Pinpoint the cell where the given text exists, returning its [x, y] midpoint coordinate. 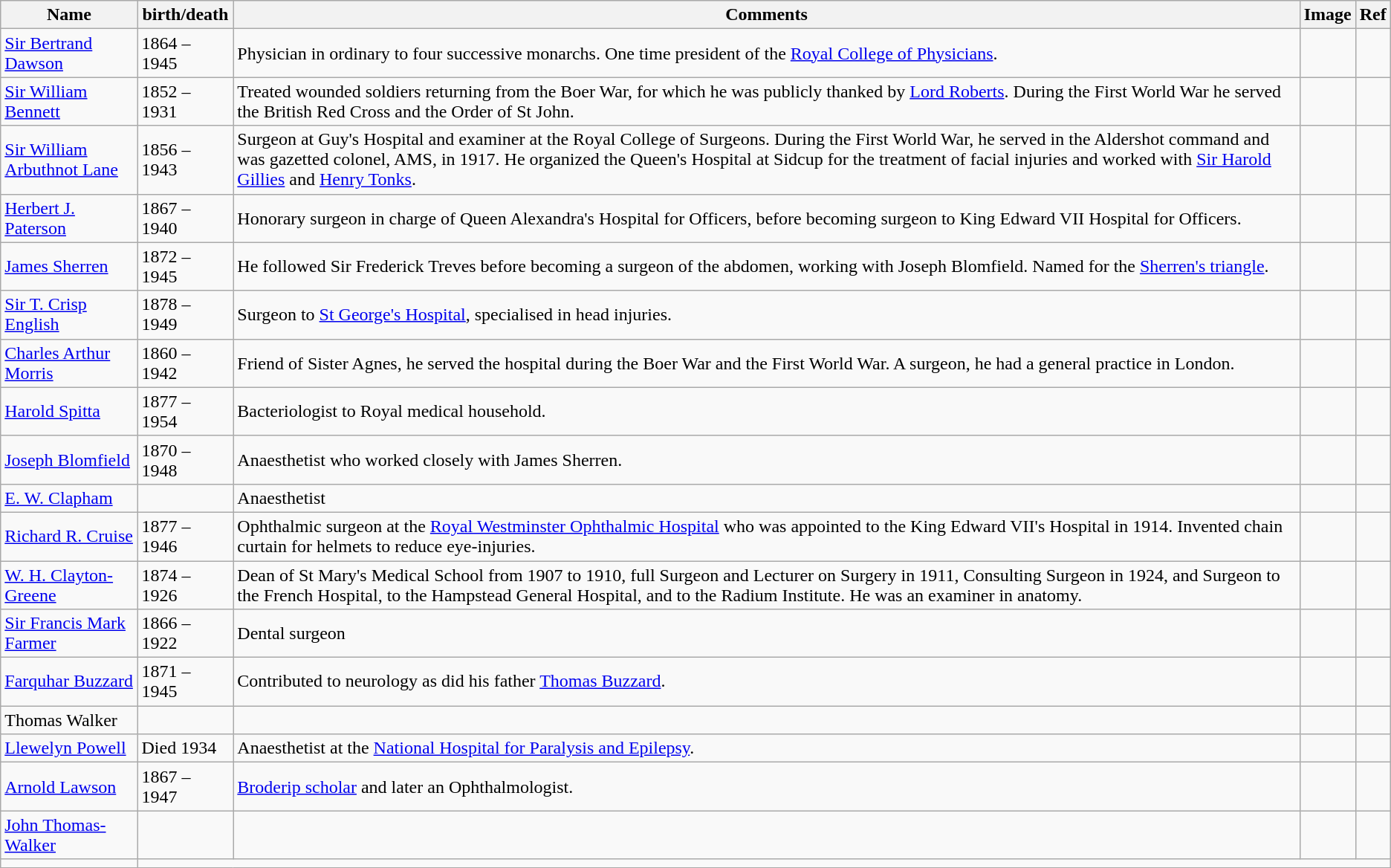
1860 – 1942 [186, 363]
E. W. Clapham [69, 498]
Comments [767, 15]
Ref [1373, 15]
Sir Bertrand Dawson [69, 54]
Anaesthetist who worked closely with James Sherren. [767, 459]
Harold Spitta [69, 412]
Bacteriologist to Royal medical household. [767, 412]
Richard R. Cruise [69, 537]
Charles Arthur Morris [69, 363]
1864 – 1945 [186, 54]
Honorary surgeon in charge of Queen Alexandra's Hospital for Officers, before becoming surgeon to King Edward VII Hospital for Officers. [767, 218]
1878 – 1949 [186, 315]
1867 – 1947 [186, 786]
1877 – 1954 [186, 412]
Surgeon to St George's Hospital, specialised in head injuries. [767, 315]
Farquhar Buzzard [69, 682]
He followed Sir Frederick Treves before becoming a surgeon of the abdomen, working with Joseph Blomfield. Named for the Sherren's triangle. [767, 266]
1867 – 1940 [186, 218]
W. H. Clayton-Greene [69, 584]
Llewelyn Powell [69, 748]
Physician in ordinary to four successive monarchs. One time president of the Royal College of Physicians. [767, 54]
Sir William Arbuthnot Lane [69, 160]
James Sherren [69, 266]
1866 – 1922 [186, 633]
1877 – 1946 [186, 537]
Thomas Walker [69, 720]
Herbert J. Paterson [69, 218]
John Thomas-Walker [69, 835]
1874 – 1926 [186, 584]
1852 – 1931 [186, 101]
Died 1934 [186, 748]
1870 – 1948 [186, 459]
1856 – 1943 [186, 160]
Name [69, 15]
Friend of Sister Agnes, he served the hospital during the Boer War and the First World War. A surgeon, he had a general practice in London. [767, 363]
Sir William Bennett [69, 101]
birth/death [186, 15]
Sir Francis Mark Farmer [69, 633]
1871 – 1945 [186, 682]
Joseph Blomfield [69, 459]
Sir T. Crisp English [69, 315]
Dental surgeon [767, 633]
Arnold Lawson [69, 786]
Anaesthetist at the National Hospital for Paralysis and Epilepsy. [767, 748]
Broderip scholar and later an Ophthalmologist. [767, 786]
Anaesthetist [767, 498]
Contributed to neurology as did his father Thomas Buzzard. [767, 682]
1872 – 1945 [186, 266]
Image [1327, 15]
